Provide the (x, y) coordinate of the cell's center where the given text is located.  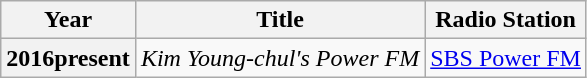
SBS Power FM (506, 58)
Title (280, 20)
2016present (68, 58)
Year (68, 20)
Kim Young-chul's Power FM (280, 58)
Radio Station (506, 20)
